Return the (X, Y) coordinate for the center point of the cell that contains the specified text.  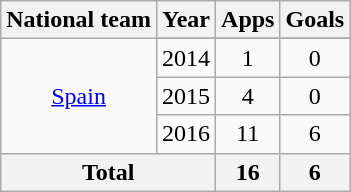
Year (186, 20)
4 (248, 96)
Goals (315, 20)
11 (248, 134)
16 (248, 172)
Total (108, 172)
National team (79, 20)
2016 (186, 134)
Spain (79, 96)
2015 (186, 96)
2014 (186, 58)
Apps (248, 20)
1 (248, 58)
